Extract the [X, Y] coordinate from the center of the cell holding the provided text.  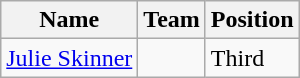
Name [70, 20]
Position [252, 20]
Julie Skinner [70, 58]
Team [172, 20]
Third [252, 58]
